Return (X, Y) of the center of cell containing provided text 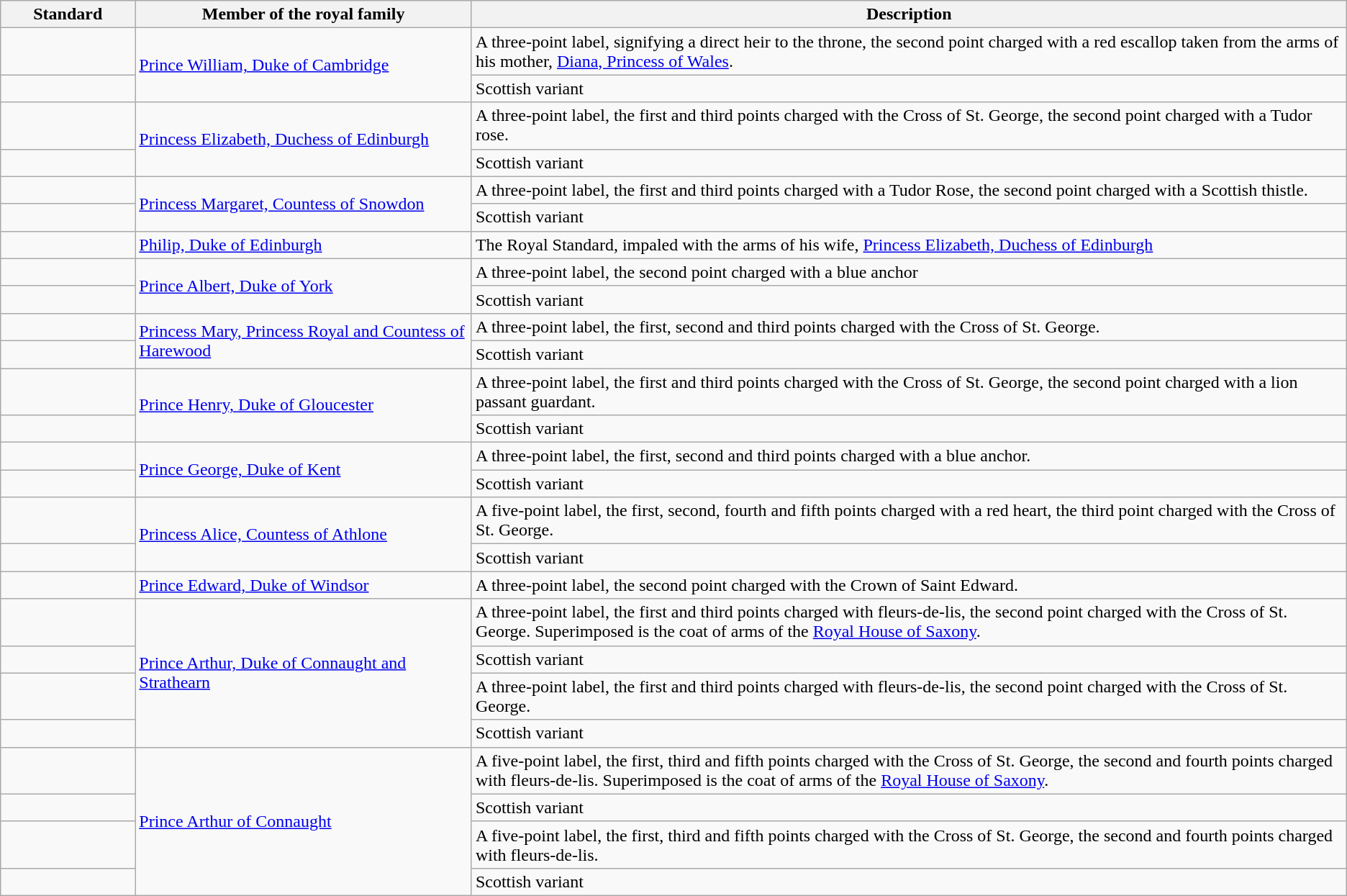
Princess Margaret, Countess of Snowdon (304, 204)
A three-point label, the first, second and third points charged with a blue anchor. (909, 456)
A three-point label, the second point charged with a blue anchor (909, 272)
Prince Henry, Duke of Gloucester (304, 406)
Prince Albert, Duke of York (304, 286)
A three-point label, the second point charged with the Crown of Saint Edward. (909, 585)
Prince Arthur of Connaught (304, 821)
Description (909, 14)
Philip, Duke of Edinburgh (304, 245)
The Royal Standard, impaled with the arms of his wife, Princess Elizabeth, Duchess of Edinburgh (909, 245)
A three-point label, the first and third points charged with the Cross of St. George, the second point charged with a Tudor rose. (909, 125)
Member of the royal family (304, 14)
A three-point label, the first, second and third points charged with the Cross of St. George. (909, 327)
Standard (68, 14)
Prince William, Duke of Cambridge (304, 65)
A three-point label, the first and third points charged with fleurs-de-lis, the second point charged with the Cross of St. George. (909, 697)
Prince George, Duke of Kent (304, 470)
Princess Elizabeth, Duchess of Edinburgh (304, 140)
Prince Edward, Duke of Windsor (304, 585)
A five-point label, the first, second, fourth and fifth points charged with a red heart, the third point charged with the Cross of St. George. (909, 521)
A five-point label, the first, third and fifth points charged with the Cross of St. George, the second and fourth points charged with fleurs-de-lis. (909, 845)
Princess Alice, Countess of Athlone (304, 534)
Prince Arthur, Duke of Connaught and Strathearn (304, 673)
Princess Mary, Princess Royal and Countess of Harewood (304, 340)
A three-point label, the first and third points charged with the Cross of St. George, the second point charged with a lion passant guardant. (909, 392)
A three-point label, the first and third points charged with a Tudor Rose, the second point charged with a Scottish thistle. (909, 190)
